Capture the cell that displays the provided text and extract its [X, Y] central coordinate. 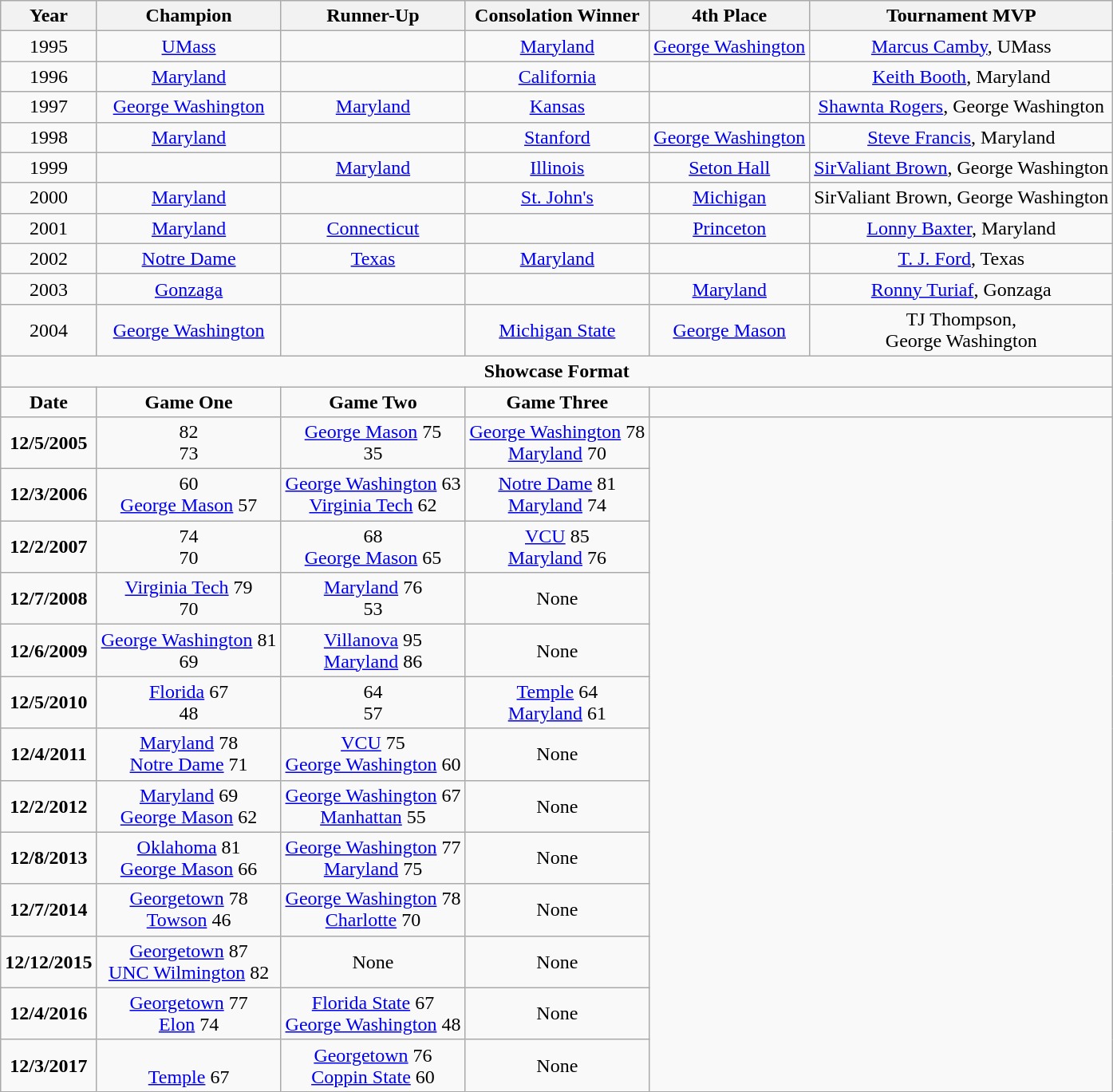
12/5/2010 [49, 702]
1997 [49, 107]
Florida 67 48 [188, 702]
68George Mason 65 [373, 547]
Marcus Camby, UMass [961, 46]
4th Place [729, 16]
Keith Booth, Maryland [961, 77]
12/5/2005 [49, 444]
Illinois [557, 168]
George Washington 78 Charlotte 70 [373, 909]
12/8/2013 [49, 858]
T. J. Ford, Texas [961, 258]
Connecticut [373, 228]
George Washington 63Virginia Tech 62 [373, 495]
64 57 [373, 702]
Maryland 78 Notre Dame 71 [188, 755]
Seton Hall [729, 168]
2001 [49, 228]
Steve Francis, Maryland [961, 137]
1996 [49, 77]
Consolation Winner [557, 16]
George Washington 78Maryland 70 [557, 444]
2003 [49, 289]
Runner-Up [373, 16]
TJ Thompson,George Washington [961, 330]
Year [49, 16]
Game Three [557, 401]
Michigan [729, 198]
Gonzaga [188, 289]
George Mason 75 35 [373, 444]
VCU 75 George Washington 60 [373, 755]
60George Mason 57 [188, 495]
Florida State 67George Washington 48 [373, 1013]
1995 [49, 46]
Game Two [373, 401]
12/12/2015 [49, 962]
Lonny Baxter, Maryland [961, 228]
1998 [49, 137]
12/7/2008 [49, 598]
12/4/2016 [49, 1013]
Georgetown 77Elon 74 [188, 1013]
12/6/2009 [49, 651]
Temple 67 [188, 1066]
2002 [49, 258]
2000 [49, 198]
St. John's [557, 198]
Maryland 76 53 [373, 598]
Oklahoma 81 George Mason 66 [188, 858]
Michigan State [557, 330]
George Washington 77 Maryland 75 [373, 858]
12/2/2012 [49, 806]
Showcase Format [557, 371]
George Mason [729, 330]
Notre Dame 81Maryland 74 [557, 495]
Champion [188, 16]
UMass [188, 46]
12/3/2017 [49, 1066]
1999 [49, 168]
12/2/2007 [49, 547]
Georgetown 76Coppin State 60 [373, 1066]
George Washington 67 Manhattan 55 [373, 806]
74 70 [188, 547]
Virginia Tech 79 70 [188, 598]
Shawnta Rogers, George Washington [961, 107]
Ronny Turiaf, Gonzaga [961, 289]
2004 [49, 330]
Villanova 95Maryland 86 [373, 651]
12/3/2006 [49, 495]
Georgetown 78 Towson 46 [188, 909]
Princeton [729, 228]
Game One [188, 401]
12/4/2011 [49, 755]
82 73 [188, 444]
Georgetown 87UNC Wilmington 82 [188, 962]
California [557, 77]
Maryland 69 George Mason 62 [188, 806]
Notre Dame [188, 258]
Tournament MVP [961, 16]
Kansas [557, 107]
VCU 85Maryland 76 [557, 547]
George Washington 81 69 [188, 651]
Stanford [557, 137]
12/7/2014 [49, 909]
Date [49, 401]
Temple 64Maryland 61 [557, 702]
Texas [373, 258]
